Extract the [X, Y] coordinate from the center of the cell holding the provided text.  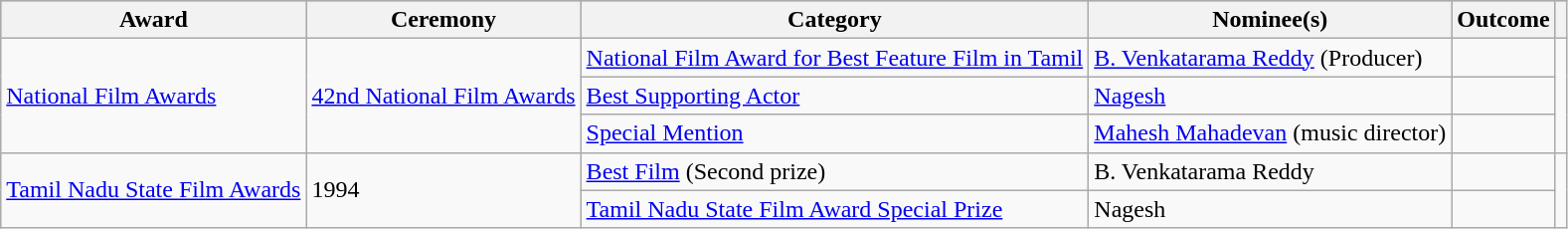
Mahesh Mahadevan (music director) [1271, 133]
Nominee(s) [1271, 20]
National Film Award for Best Feature Film in Tamil [835, 58]
1994 [443, 190]
B. Venkatarama Reddy [1271, 171]
National Film Awards [153, 96]
B. Venkatarama Reddy (Producer) [1271, 58]
Best Film (Second prize) [835, 171]
Award [153, 20]
Best Supporting Actor [835, 96]
42nd National Film Awards [443, 96]
Ceremony [443, 20]
Tamil Nadu State Film Award Special Prize [835, 209]
Category [835, 20]
Tamil Nadu State Film Awards [153, 190]
Special Mention [835, 133]
Outcome [1503, 20]
